Identify which cell holds the provided text, then report its [x, y] central coordinate. 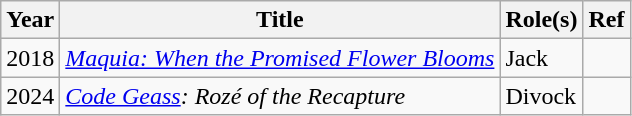
Title [280, 20]
Code Geass: Rozé of the Recapture [280, 96]
Divock [542, 96]
Year [30, 20]
2024 [30, 96]
Maquia: When the Promised Flower Blooms [280, 58]
2018 [30, 58]
Ref [606, 20]
Jack [542, 58]
Role(s) [542, 20]
